Detect which cell encompasses the target text, then output its [X, Y] center coordinate. 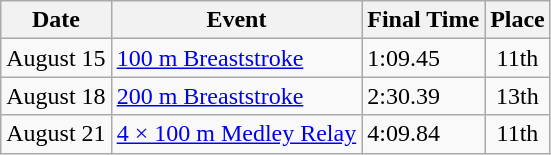
200 m Breaststroke [236, 96]
Event [236, 20]
100 m Breaststroke [236, 58]
Final Time [424, 20]
August 15 [56, 58]
1:09.45 [424, 58]
2:30.39 [424, 96]
4 × 100 m Medley Relay [236, 134]
August 21 [56, 134]
4:09.84 [424, 134]
Place [518, 20]
August 18 [56, 96]
13th [518, 96]
Date [56, 20]
